Provide the [X, Y] coordinate of the cell's center where the given text is located.  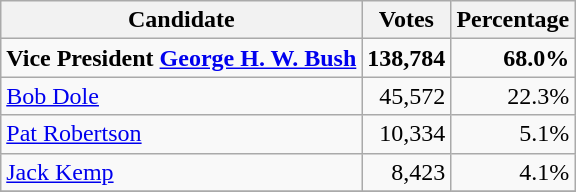
4.1% [513, 172]
68.0% [513, 58]
10,334 [406, 134]
Jack Kemp [182, 172]
5.1% [513, 134]
Vice President George H. W. Bush [182, 58]
Candidate [182, 20]
8,423 [406, 172]
Percentage [513, 20]
Votes [406, 20]
45,572 [406, 96]
Pat Robertson [182, 134]
Bob Dole [182, 96]
138,784 [406, 58]
22.3% [513, 96]
